Return the [x, y] coordinate for the center point of the cell that contains the specified text.  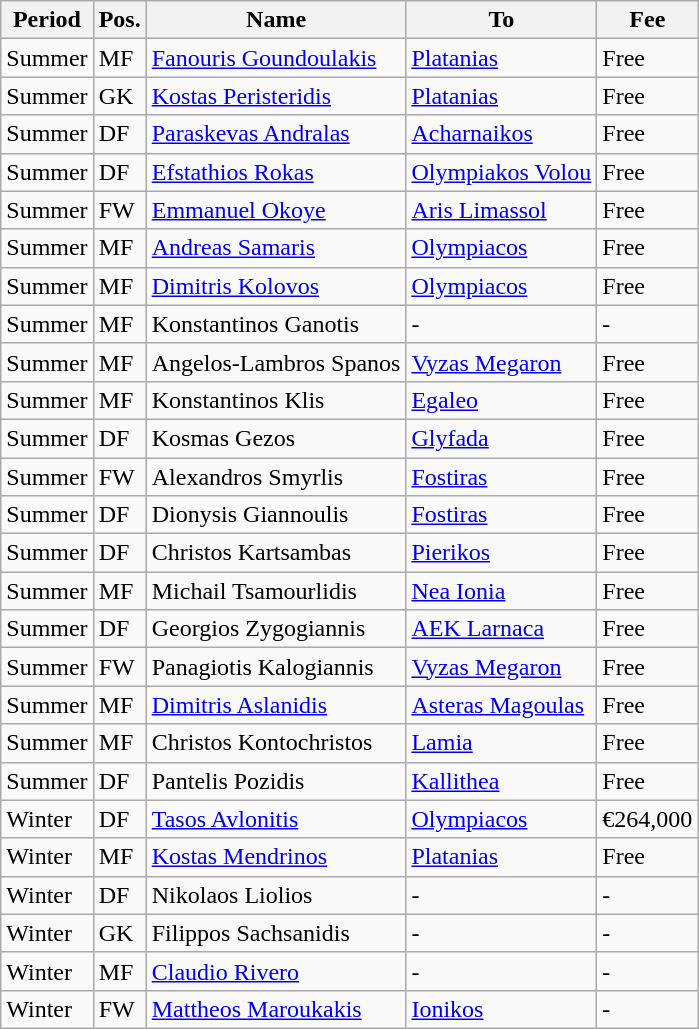
Name [276, 20]
Christos Kartsambas [276, 553]
Pos. [120, 20]
Christos Kontochristos [276, 743]
Pantelis Pozidis [276, 781]
€264,000 [648, 819]
Pierikos [502, 553]
Georgios Zygogiannis [276, 629]
Fee [648, 20]
Dimitris Kolovos [276, 286]
Period [47, 20]
Mattheos Maroukakis [276, 1009]
Acharnaikos [502, 134]
Konstantinos Ganotis [276, 324]
Paraskevas Andralas [276, 134]
Nikolaos Liolios [276, 895]
Glyfada [502, 438]
Asteras Magoulas [502, 705]
Kostas Peristeridis [276, 96]
Olympiakos Volou [502, 172]
Panagiotis Kalogiannis [276, 667]
Michail Tsamourlidis [276, 591]
Aris Limassol [502, 210]
Egaleo [502, 400]
Angelos-Lambros Spanos [276, 362]
Emmanuel Okoye [276, 210]
To [502, 20]
Alexandros Smyrlis [276, 477]
Fanouris Goundoulakis [276, 58]
Dionysis Giannoulis [276, 515]
Kallithea [502, 781]
Konstantinos Klis [276, 400]
Ionikos [502, 1009]
Nea Ionia [502, 591]
Tasos Avlonitis [276, 819]
Filippos Sachsanidis [276, 933]
AEK Larnaca [502, 629]
Kostas Mendrinos [276, 857]
Lamia [502, 743]
Dimitris Aslanidis [276, 705]
Claudio Rivero [276, 971]
Kosmas Gezos [276, 438]
Efstathios Rokas [276, 172]
Andreas Samaris [276, 248]
